From the cell containing the given text, extract its center point as (X, Y) coordinate. 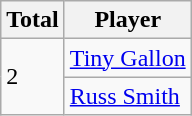
Player (128, 20)
2 (33, 77)
Total (33, 20)
Russ Smith (128, 96)
Tiny Gallon (128, 58)
